Detect which cell encompasses the target text, then output its (x, y) center coordinate. 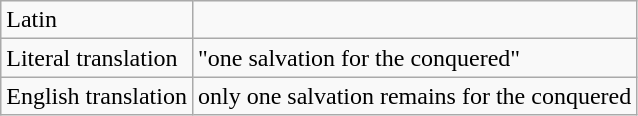
English translation (97, 96)
Latin (97, 20)
"one salvation for the conquered" (414, 58)
Literal translation (97, 58)
only one salvation remains for the conquered (414, 96)
